Output the (X, Y) coordinate of the center of the cell containing the given text.  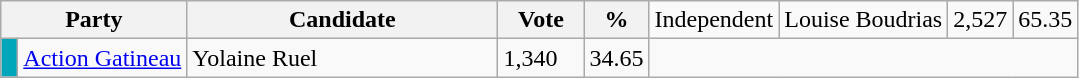
34.65 (616, 58)
Yolaine Ruel (342, 58)
Action Gatineau (102, 58)
Independent (714, 20)
1,340 (541, 58)
Candidate (342, 20)
Party (94, 20)
% (616, 20)
Vote (541, 20)
Louise Boudrias (864, 20)
2,527 (980, 20)
65.35 (1046, 20)
